Pinpoint the cell where the given text exists, returning its (X, Y) midpoint coordinate. 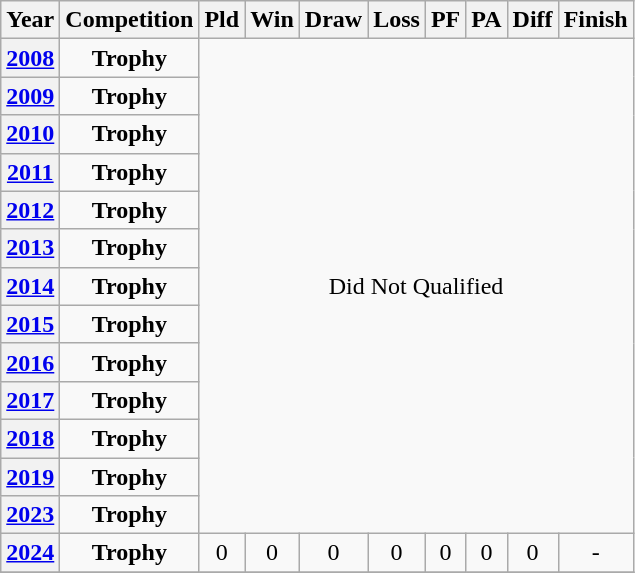
PA (486, 20)
2008 (30, 58)
2017 (30, 400)
Year (30, 20)
Loss (397, 20)
Competition (130, 20)
2013 (30, 248)
2015 (30, 324)
2014 (30, 286)
2011 (30, 172)
Draw (333, 20)
- (596, 553)
Finish (596, 20)
Diff (532, 20)
2018 (30, 438)
Win (272, 20)
2009 (30, 96)
2010 (30, 134)
Pld (222, 20)
Did Not Qualified (416, 286)
2019 (30, 477)
PF (445, 20)
2024 (30, 553)
2012 (30, 210)
2016 (30, 362)
2023 (30, 515)
